Return [x, y] of the center of cell containing provided text 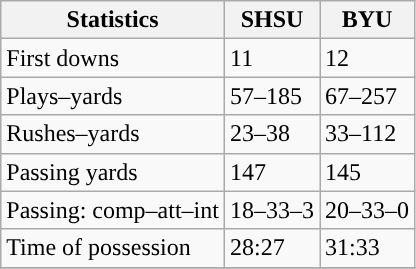
Rushes–yards [113, 134]
Passing: comp–att–int [113, 210]
SHSU [272, 20]
67–257 [368, 96]
Time of possession [113, 248]
Plays–yards [113, 96]
145 [368, 172]
11 [272, 58]
BYU [368, 20]
Passing yards [113, 172]
31:33 [368, 248]
147 [272, 172]
23–38 [272, 134]
First downs [113, 58]
20–33–0 [368, 210]
33–112 [368, 134]
28:27 [272, 248]
Statistics [113, 20]
12 [368, 58]
57–185 [272, 96]
18–33–3 [272, 210]
